Identify which cell holds the provided text, then report its (x, y) central coordinate. 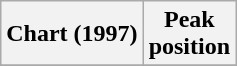
Chart (1997) (72, 34)
Peakposition (189, 34)
